Determine the [X, Y] coordinate at the center of the cell enclosing the given text.  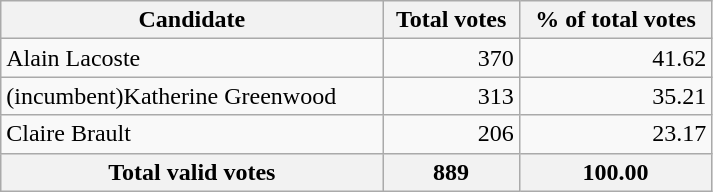
Alain Lacoste [192, 58]
35.21 [616, 96]
100.00 [616, 172]
% of total votes [616, 20]
206 [451, 134]
Total valid votes [192, 172]
23.17 [616, 134]
313 [451, 96]
(incumbent)Katherine Greenwood [192, 96]
370 [451, 58]
Total votes [451, 20]
Claire Brault [192, 134]
41.62 [616, 58]
889 [451, 172]
Candidate [192, 20]
